Scan for the cell matching the given text and deliver its [X, Y] coordinate at center. 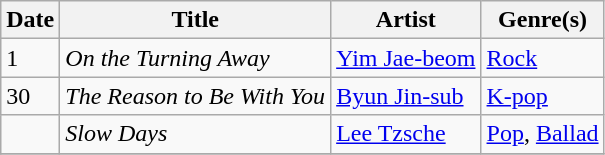
Byun Jin-sub [406, 96]
K-pop [542, 96]
Slow Days [196, 134]
Pop, Ballad [542, 134]
Yim Jae-beom [406, 58]
30 [30, 96]
On the Turning Away [196, 58]
Title [196, 20]
The Reason to Be With You [196, 96]
Date [30, 20]
Artist [406, 20]
Lee Tzsche [406, 134]
1 [30, 58]
Genre(s) [542, 20]
Rock [542, 58]
